Capture the cell that displays the provided text and extract its (x, y) central coordinate. 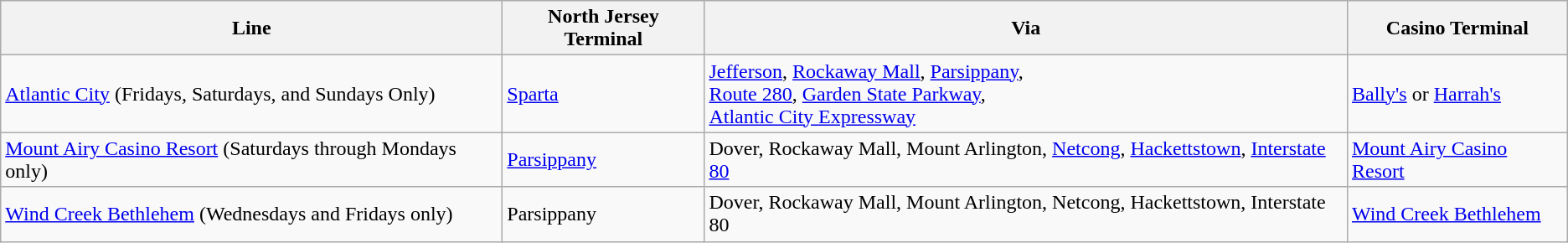
Mount Airy Casino Resort (Saturdays through Mondays only) (251, 159)
Casino Terminal (1457, 28)
Via (1026, 28)
North Jersey Terminal (603, 28)
Line (251, 28)
Bally's or Harrah's (1457, 94)
Jefferson, Rockaway Mall, Parsippany,Route 280, Garden State Parkway,Atlantic City Expressway (1026, 94)
Wind Creek Bethlehem (Wednesdays and Fridays only) (251, 215)
Sparta (603, 94)
Wind Creek Bethlehem (1457, 215)
Mount Airy Casino Resort (1457, 159)
Atlantic City (Fridays, Saturdays, and Sundays Only) (251, 94)
